Return the [X, Y] coordinate for the center point of the cell that contains the specified text.  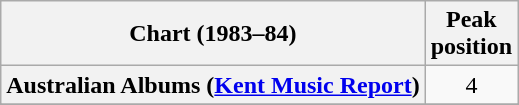
4 [471, 85]
Australian Albums (Kent Music Report) [213, 85]
Chart (1983–84) [213, 34]
Peakposition [471, 34]
